Return the [x, y] coordinate for the center point of the cell that contains the specified text.  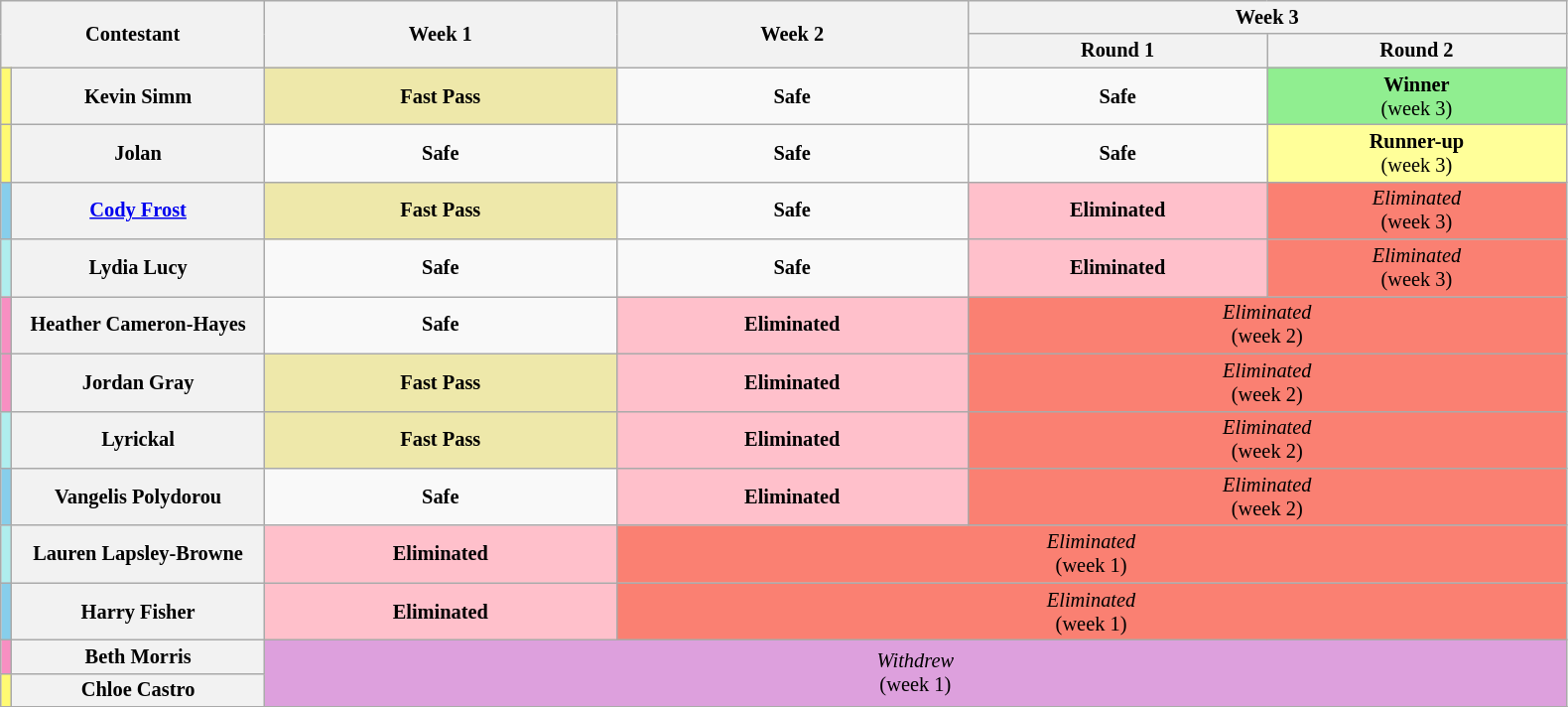
Week 1 [441, 34]
Round 2 [1417, 51]
Cody Frost [139, 211]
Heather Cameron-Hayes [139, 325]
Jolan [139, 153]
Runner-up(week 3) [1417, 153]
Harry Fisher [139, 612]
Contestant [133, 34]
Week 2 [792, 34]
Lyrickal [139, 440]
Kevin Simm [139, 96]
Vangelis Polydorou [139, 496]
Beth Morris [139, 656]
Lydia Lucy [139, 268]
Chloe Castro [139, 690]
Withdrew(week 1) [916, 673]
Round 1 [1117, 51]
Winner(week 3) [1417, 96]
Lauren Lapsley-Browne [139, 554]
Jordan Gray [139, 382]
Week 3 [1266, 17]
